Detect which cell encompasses the target text, then output its [X, Y] center coordinate. 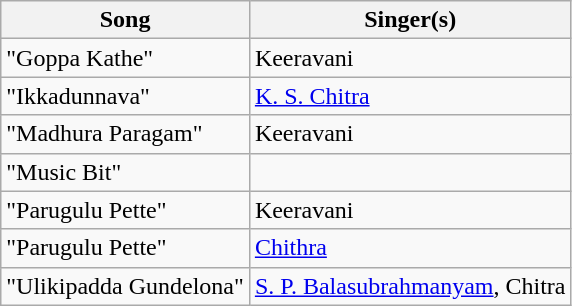
Chithra [410, 248]
"Ulikipadda Gundelona" [126, 286]
S. P. Balasubrahmanyam, Chitra [410, 286]
"Goppa Kathe" [126, 58]
"Ikkadunnava" [126, 96]
K. S. Chitra [410, 96]
Song [126, 20]
"Music Bit" [126, 172]
"Madhura Paragam" [126, 134]
Singer(s) [410, 20]
